Scan for the cell matching the given text and deliver its (X, Y) coordinate at center. 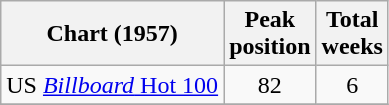
US Billboard Hot 100 (112, 85)
Chart (1957) (112, 34)
82 (270, 85)
Peakposition (270, 34)
6 (352, 85)
Totalweeks (352, 34)
